Determine the (x, y) coordinate at the center of the cell enclosing the given text.  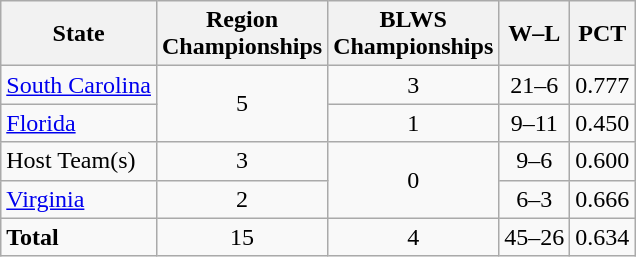
Florida (79, 123)
0.634 (602, 237)
0.600 (602, 161)
Virginia (79, 199)
PCT (602, 34)
W–L (534, 34)
0.666 (602, 199)
0 (414, 180)
9–6 (534, 161)
South Carolina (79, 85)
5 (242, 104)
45–26 (534, 237)
Host Team(s) (79, 161)
6–3 (534, 199)
Total (79, 237)
1 (414, 123)
9–11 (534, 123)
State (79, 34)
4 (414, 237)
0.450 (602, 123)
BLWSChampionships (414, 34)
RegionChampionships (242, 34)
15 (242, 237)
0.777 (602, 85)
2 (242, 199)
21–6 (534, 85)
